Return [x, y] of the center of cell containing provided text 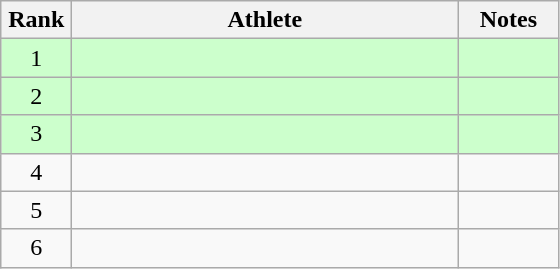
6 [36, 248]
3 [36, 134]
Notes [508, 20]
5 [36, 210]
4 [36, 172]
Athlete [265, 20]
Rank [36, 20]
2 [36, 96]
1 [36, 58]
